Find where the given text appears and provide that cell's center as [x, y] coordinate. 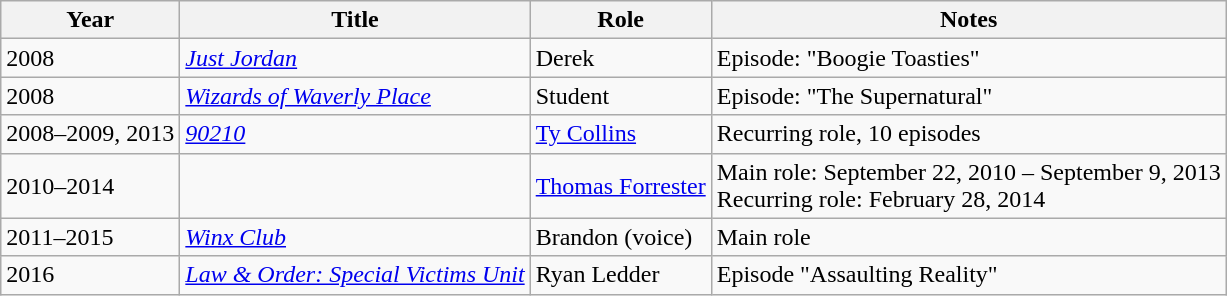
2008–2009, 2013 [90, 134]
Student [620, 96]
Episode: "The Supernatural" [968, 96]
Recurring role, 10 episodes [968, 134]
Role [620, 20]
Notes [968, 20]
Winx Club [355, 237]
Main role [968, 237]
Title [355, 20]
Ty Collins [620, 134]
Main role: September 22, 2010 – September 9, 2013Recurring role: February 28, 2014 [968, 186]
Episode "Assaulting Reality" [968, 275]
Wizards of Waverly Place [355, 96]
Derek [620, 58]
90210 [355, 134]
Just Jordan [355, 58]
Law & Order: Special Victims Unit [355, 275]
Year [90, 20]
Ryan Ledder [620, 275]
Thomas Forrester [620, 186]
Brandon (voice) [620, 237]
2016 [90, 275]
2011–2015 [90, 237]
Episode: "Boogie Toasties" [968, 58]
2010–2014 [90, 186]
